From the cell containing the given text, extract its center point as (x, y) coordinate. 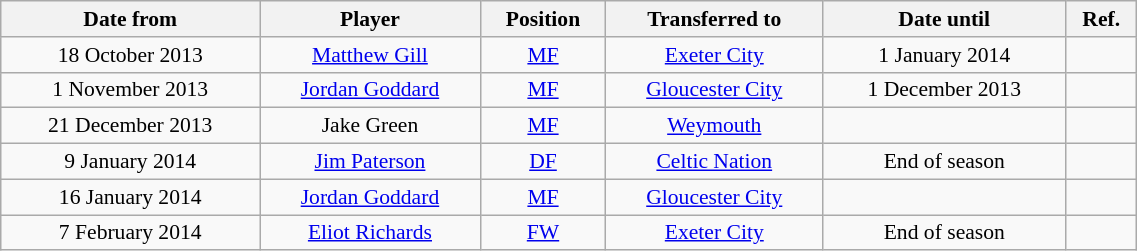
Jim Paterson (370, 162)
Weymouth (714, 126)
1 December 2013 (944, 90)
7 February 2014 (130, 233)
Matthew Gill (370, 55)
Player (370, 19)
Ref. (1102, 19)
Transferred to (714, 19)
Date from (130, 19)
Celtic Nation (714, 162)
Position (542, 19)
16 January 2014 (130, 197)
1 January 2014 (944, 55)
Jake Green (370, 126)
Eliot Richards (370, 233)
Date until (944, 19)
9 January 2014 (130, 162)
18 October 2013 (130, 55)
21 December 2013 (130, 126)
DF (542, 162)
FW (542, 233)
1 November 2013 (130, 90)
